Locate the cell with the specified text and output its (X, Y) center coordinate. 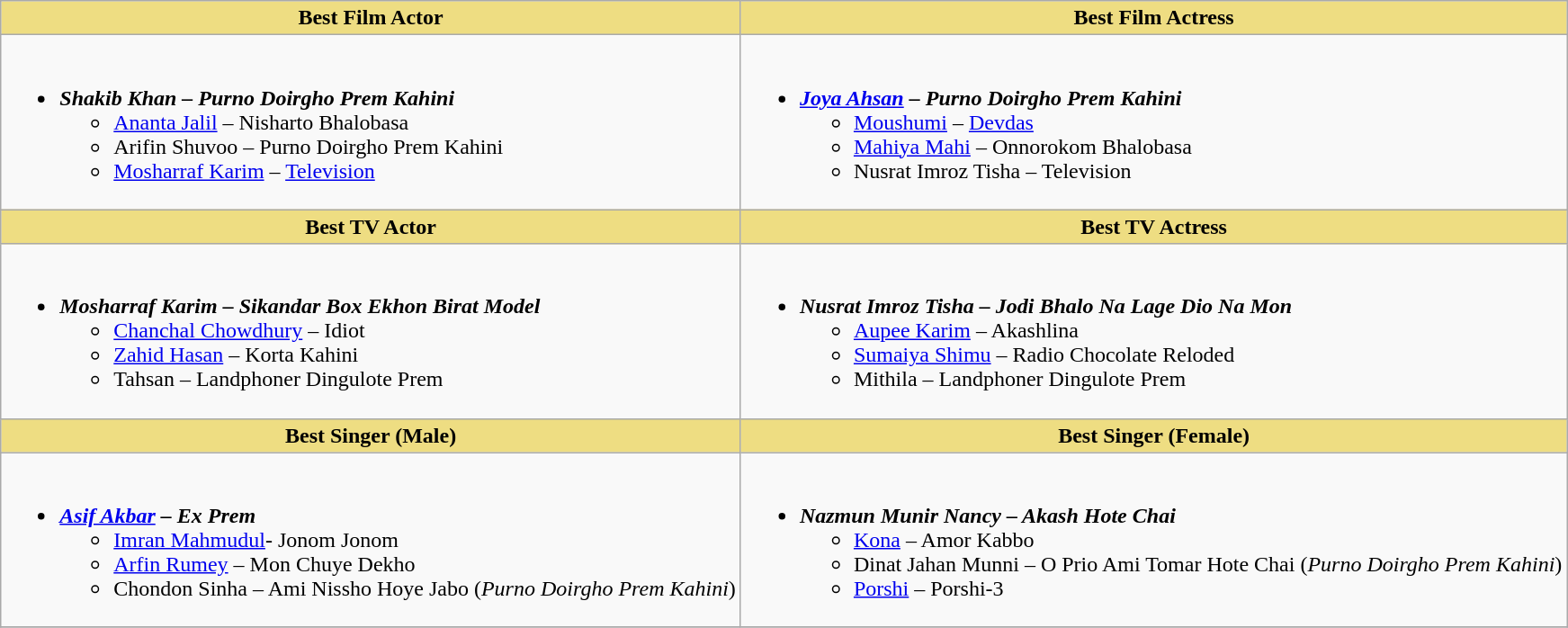
Mosharraf Karim – Sikandar Box Ekhon Birat ModelChanchal Chowdhury – IdiotZahid Hasan – Korta KahiniTahsan – Landphoner Dingulote Prem (371, 331)
Nazmun Munir Nancy – Akash Hote ChaiKona – Amor KabboDinat Jahan Munni – O Prio Ami Tomar Hote Chai (Purno Doirgho Prem Kahini)Porshi – Porshi-3 (1153, 540)
Best Film Actress (1153, 18)
Best Film Actor (371, 18)
Best Singer (Female) (1153, 435)
Shakib Khan – Purno Doirgho Prem KahiniAnanta Jalil – Nisharto BhalobasaArifin Shuvoo – Purno Doirgho Prem KahiniMosharraf Karim – Television (371, 122)
Best TV Actor (371, 227)
Asif Akbar – Ex PremImran Mahmudul- Jonom JonomArfin Rumey – Mon Chuye DekhoChondon Sinha – Ami Nissho Hoye Jabo (Purno Doirgho Prem Kahini) (371, 540)
Best TV Actress (1153, 227)
Joya Ahsan – Purno Doirgho Prem KahiniMoushumi – DevdasMahiya Mahi – Onnorokom BhalobasaNusrat Imroz Tisha – Television (1153, 122)
Best Singer (Male) (371, 435)
Nusrat Imroz Tisha – Jodi Bhalo Na Lage Dio Na MonAupee Karim – AkashlinaSumaiya Shimu – Radio Chocolate RelodedMithila – Landphoner Dingulote Prem (1153, 331)
